Pinpoint the cell where the given text exists, returning its [x, y] midpoint coordinate. 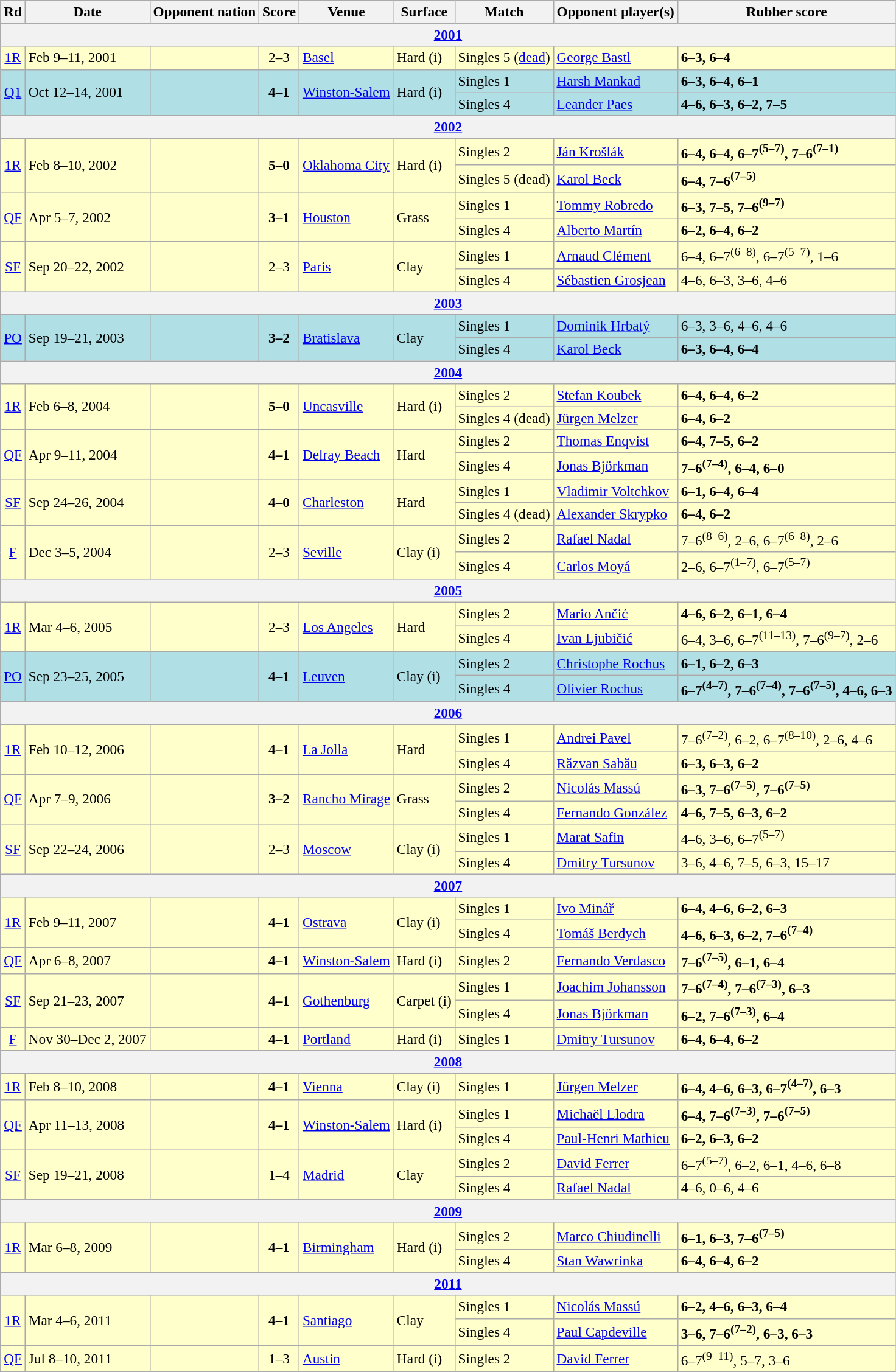
Sep 20–22, 2002 [88, 267]
7–6(7–4), 6–4, 6–0 [786, 466]
3–6, 7–6(7–2), 6–3, 6–3 [786, 1332]
6–7(4–7), 7–6(7–4), 7–6(7–5), 4–6, 6–3 [786, 688]
6–4, 6–7(6–8), 6–7(5–7), 1–6 [786, 255]
Ostrava [347, 922]
Feb 6–8, 2004 [88, 407]
Surface [424, 12]
Sep 19–21, 2008 [88, 1175]
Sep 19–21, 2003 [88, 337]
Feb 9–11, 2001 [88, 58]
4–6, 0–6, 4–6 [786, 1188]
Dominik Hrbatý [615, 326]
4–6, 6–2, 6–1, 6–4 [786, 614]
6–7(9–11), 5–7, 3–6 [786, 1359]
Mar 4–6, 2005 [88, 627]
6–4, 7–5, 6–2 [786, 441]
Ján Krošlák [615, 152]
Mario Ančić [615, 614]
Carlos Moyá [615, 565]
4–0 [279, 502]
Seville [347, 552]
Match [504, 12]
4–6, 6–3, 6–2, 7–5 [786, 103]
Marat Safin [615, 838]
Q1 [13, 93]
7–6(7–5), 6–1, 6–4 [786, 960]
2002 [448, 127]
6–3, 7–5, 7–6(9–7) [786, 205]
6–4, 7–6(7–5) [786, 178]
Fernando Verdasco [615, 960]
4–6, 3–6, 6–7(5–7) [786, 838]
Rd [13, 12]
Charleston [347, 502]
6–1, 6–2, 6–3 [786, 663]
Leuven [347, 676]
Vladimir Voltchkov [615, 491]
1–4 [279, 1175]
3–1 [279, 217]
Harsh Mankad [615, 81]
Mar 6–8, 2009 [88, 1247]
6–4, 4–6, 6–2, 6–3 [786, 908]
6–3, 6–4, 6–4 [786, 349]
Leander Paes [615, 103]
6–4, 7–6(7–3), 7–6(7–5) [786, 1113]
Michaël Llodra [615, 1113]
Rancho Mirage [347, 799]
George Bastl [615, 58]
Ivo Minář [615, 908]
Arnaud Clément [615, 255]
2006 [448, 713]
Olivier Rochus [615, 688]
Vienna [347, 1087]
6–7(5–7), 6–2, 6–1, 4–6, 6–8 [786, 1163]
Opponent nation [205, 12]
Apr 6–8, 2007 [88, 960]
Nov 30–Dec 2, 2007 [88, 1038]
Apr 9–11, 2004 [88, 454]
Sep 21–23, 2007 [88, 1000]
Alexander Skrypko [615, 514]
4–6, 7–5, 6–3, 6–2 [786, 813]
Los Angeles [347, 627]
Uncasville [347, 407]
Christophe Rochus [615, 663]
Feb 8–10, 2002 [88, 165]
Gothenburg [347, 1000]
2008 [448, 1062]
2005 [448, 590]
2–6, 6–7(1–7), 6–7(5–7) [786, 565]
Apr 5–7, 2002 [88, 217]
Oklahoma City [347, 165]
Sep 23–25, 2005 [88, 676]
7–6(8–6), 2–6, 6–7(6–8), 2–6 [786, 539]
6–3, 6–4, 6–1 [786, 81]
6–3, 3–6, 4–6, 4–6 [786, 326]
Thomas Enqvist [615, 441]
Paul-Henri Mathieu [615, 1138]
3–6, 4–6, 7–5, 6–3, 15–17 [786, 863]
Tomáš Berdych [615, 933]
2003 [448, 303]
Stefan Koubek [615, 395]
Ivan Ljubičić [615, 638]
Opponent player(s) [615, 12]
Santiago [347, 1320]
Austin [347, 1359]
Alberto Martín [615, 230]
7–6(7–2), 6–2, 6–7(8–10), 2–6, 4–6 [786, 738]
Stan Wawrinka [615, 1261]
Andrei Pavel [615, 738]
6–4, 6–4, 6–7(5–7), 7–6(7–1) [786, 152]
6–2, 6–4, 6–2 [786, 230]
6–2, 6–3, 6–2 [786, 1138]
7–6(7–4), 7–6(7–3), 6–3 [786, 987]
2009 [448, 1211]
Jul 8–10, 2011 [88, 1359]
Sébastien Grosjean [615, 280]
Score [279, 12]
6–1, 6–3, 7–6(7–5) [786, 1236]
La Jolla [347, 749]
Delray Beach [347, 454]
Paris [347, 267]
Apr 7–9, 2006 [88, 799]
Feb 10–12, 2006 [88, 749]
Portland [347, 1038]
Fernando González [615, 813]
2004 [448, 372]
Sep 24–26, 2004 [88, 502]
6–4, 4–6, 6–3, 6–7(4–7), 6–3 [786, 1087]
2007 [448, 885]
6–4, 3–6, 6–7(11–13), 7–6(9–7), 2–6 [786, 638]
Paul Capdeville [615, 1332]
Mar 4–6, 2011 [88, 1320]
4–6, 6–3, 3–6, 4–6 [786, 280]
Tommy Robredo [615, 205]
Joachim Johansson [615, 987]
Marco Chiudinelli [615, 1236]
Date [88, 12]
1–3 [279, 1359]
Moscow [347, 849]
Dec 3–5, 2004 [88, 552]
6–3, 7–6(7–5), 7–6(7–5) [786, 788]
6–2, 7–6(7–3), 6–4 [786, 1013]
Feb 9–11, 2007 [88, 922]
Carpet (i) [424, 1000]
Feb 8–10, 2008 [88, 1087]
6–3, 6–3, 6–2 [786, 763]
Rubber score [786, 12]
Venue [347, 12]
Madrid [347, 1175]
6–2, 4–6, 6–3, 6–4 [786, 1307]
Oct 12–14, 2001 [88, 93]
Basel [347, 58]
6–3, 6–4 [786, 58]
6–1, 6–4, 6–4 [786, 491]
Sep 22–24, 2006 [88, 849]
2011 [448, 1284]
Apr 11–13, 2008 [88, 1125]
Răzvan Sabău [615, 763]
Birmingham [347, 1247]
Houston [347, 217]
2001 [448, 35]
Bratislava [347, 337]
4–6, 6–3, 6–2, 7–6(7–4) [786, 933]
